Return (X, Y) of the center of cell containing provided text 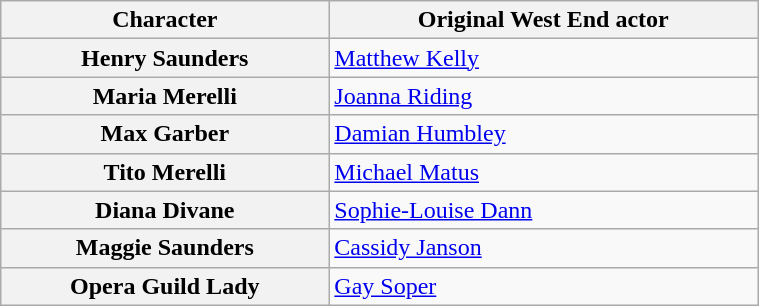
Character (165, 20)
Maggie Saunders (165, 248)
Opera Guild Lady (165, 286)
Max Garber (165, 134)
Michael Matus (544, 172)
Maria Merelli (165, 96)
Original West End actor (544, 20)
Henry Saunders (165, 58)
Damian Humbley (544, 134)
Tito Merelli (165, 172)
Joanna Riding (544, 96)
Sophie-Louise Dann (544, 210)
Gay Soper (544, 286)
Diana Divane (165, 210)
Cassidy Janson (544, 248)
Matthew Kelly (544, 58)
